Identify which cell holds the provided text, then report its [x, y] central coordinate. 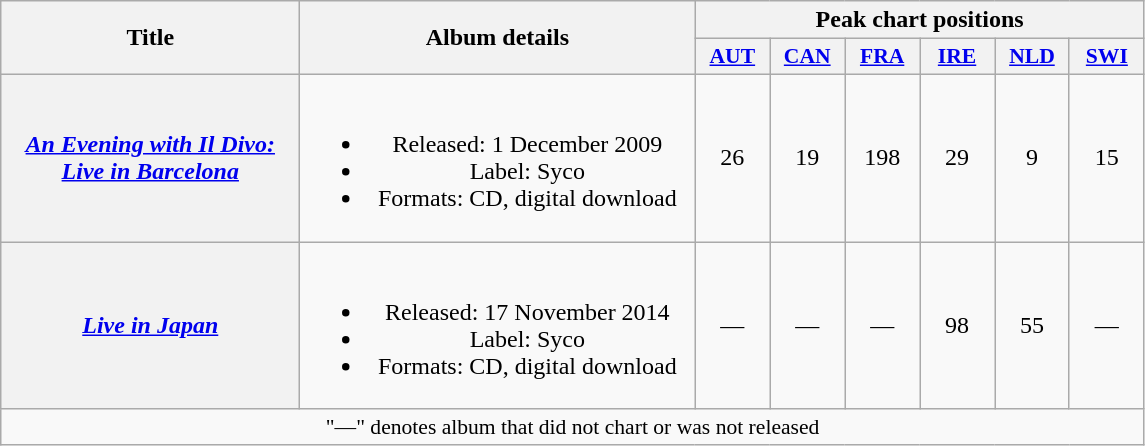
Album details [498, 38]
55 [1032, 326]
98 [958, 326]
NLD [1032, 57]
26 [732, 158]
An Evening with Il Divo: Live in Barcelona [150, 158]
198 [882, 158]
"—" denotes album that did not chart or was not released [573, 427]
CAN [808, 57]
9 [1032, 158]
19 [808, 158]
Live in Japan [150, 326]
15 [1106, 158]
AUT [732, 57]
Title [150, 38]
Released: 17 November 2014Label: SycoFormats: CD, digital download [498, 326]
SWI [1106, 57]
FRA [882, 57]
Peak chart positions [920, 20]
29 [958, 158]
IRE [958, 57]
Released: 1 December 2009Label: SycoFormats: CD, digital download [498, 158]
